Locate the cell with the specified text and output its (x, y) center coordinate. 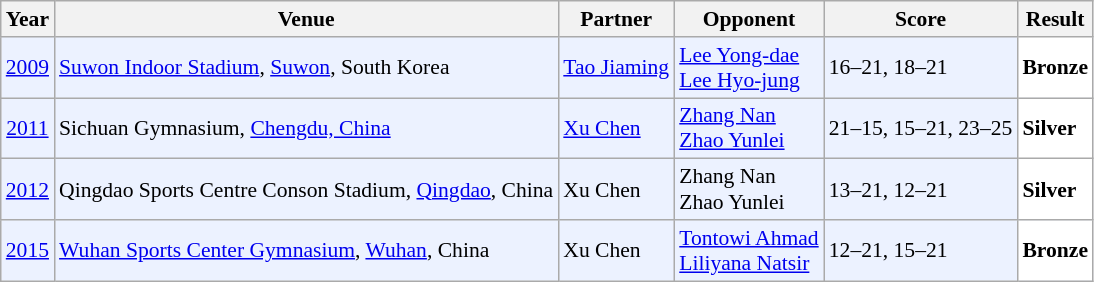
12–21, 15–21 (921, 250)
Year (28, 19)
13–21, 12–21 (921, 190)
Opponent (749, 19)
Result (1055, 19)
Sichuan Gymnasium, Chengdu, China (306, 128)
Qingdao Sports Centre Conson Stadium, Qingdao, China (306, 190)
2012 (28, 190)
Score (921, 19)
21–15, 15–21, 23–25 (921, 128)
2011 (28, 128)
Tao Jiaming (616, 68)
Partner (616, 19)
2015 (28, 250)
16–21, 18–21 (921, 68)
Tontowi Ahmad Liliyana Natsir (749, 250)
Wuhan Sports Center Gymnasium, Wuhan, China (306, 250)
Lee Yong-dae Lee Hyo-jung (749, 68)
Venue (306, 19)
2009 (28, 68)
Suwon Indoor Stadium, Suwon, South Korea (306, 68)
